Locate the cell with the specified text and output its [x, y] center coordinate. 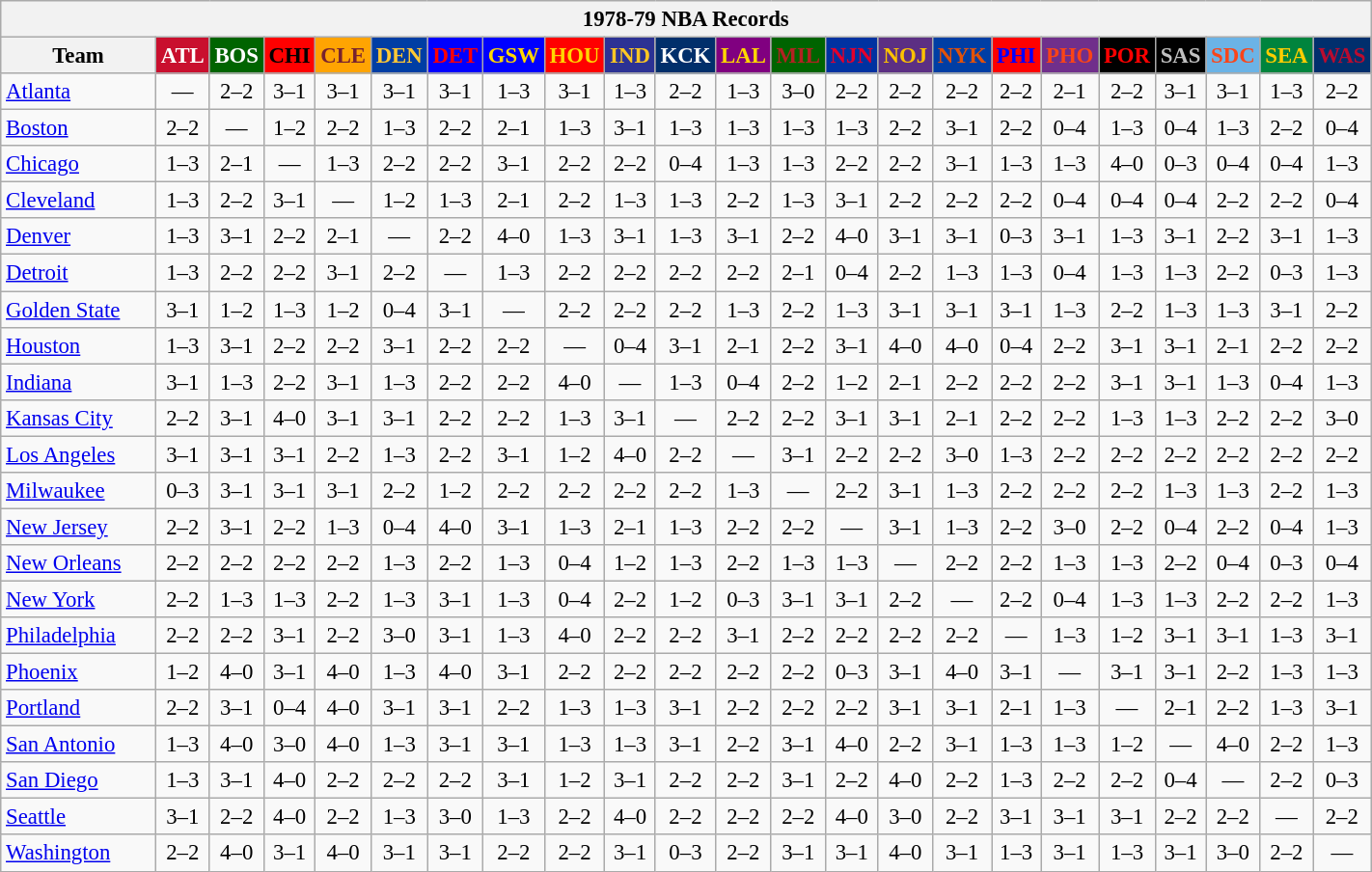
1978-79 NBA Records [686, 19]
Houston [79, 345]
Kansas City [79, 418]
Boston [79, 128]
DEN [399, 56]
Cleveland [79, 201]
NYK [961, 56]
BOS [236, 56]
SDC [1233, 56]
Golden State [79, 310]
Denver [79, 236]
San Antonio [79, 745]
IND [630, 56]
Washington [79, 854]
GSW [514, 56]
Seattle [79, 817]
Milwaukee [79, 491]
HOU [575, 56]
SEA [1287, 56]
WAS [1342, 56]
Team [79, 56]
CHI [289, 56]
ATL [182, 56]
SAS [1180, 56]
LAL [743, 56]
Atlanta [79, 92]
CLE [343, 56]
Chicago [79, 164]
New York [79, 599]
New Jersey [79, 527]
Phoenix [79, 672]
MIL [798, 56]
Portland [79, 708]
NOJ [905, 56]
NJN [851, 56]
Los Angeles [79, 454]
San Diego [79, 780]
PHI [1017, 56]
New Orleans [79, 563]
Indiana [79, 382]
POR [1127, 56]
Philadelphia [79, 636]
DET [455, 56]
PHO [1070, 56]
Detroit [79, 273]
KCK [685, 56]
